Pinpoint the cell where the given text exists, returning its [x, y] midpoint coordinate. 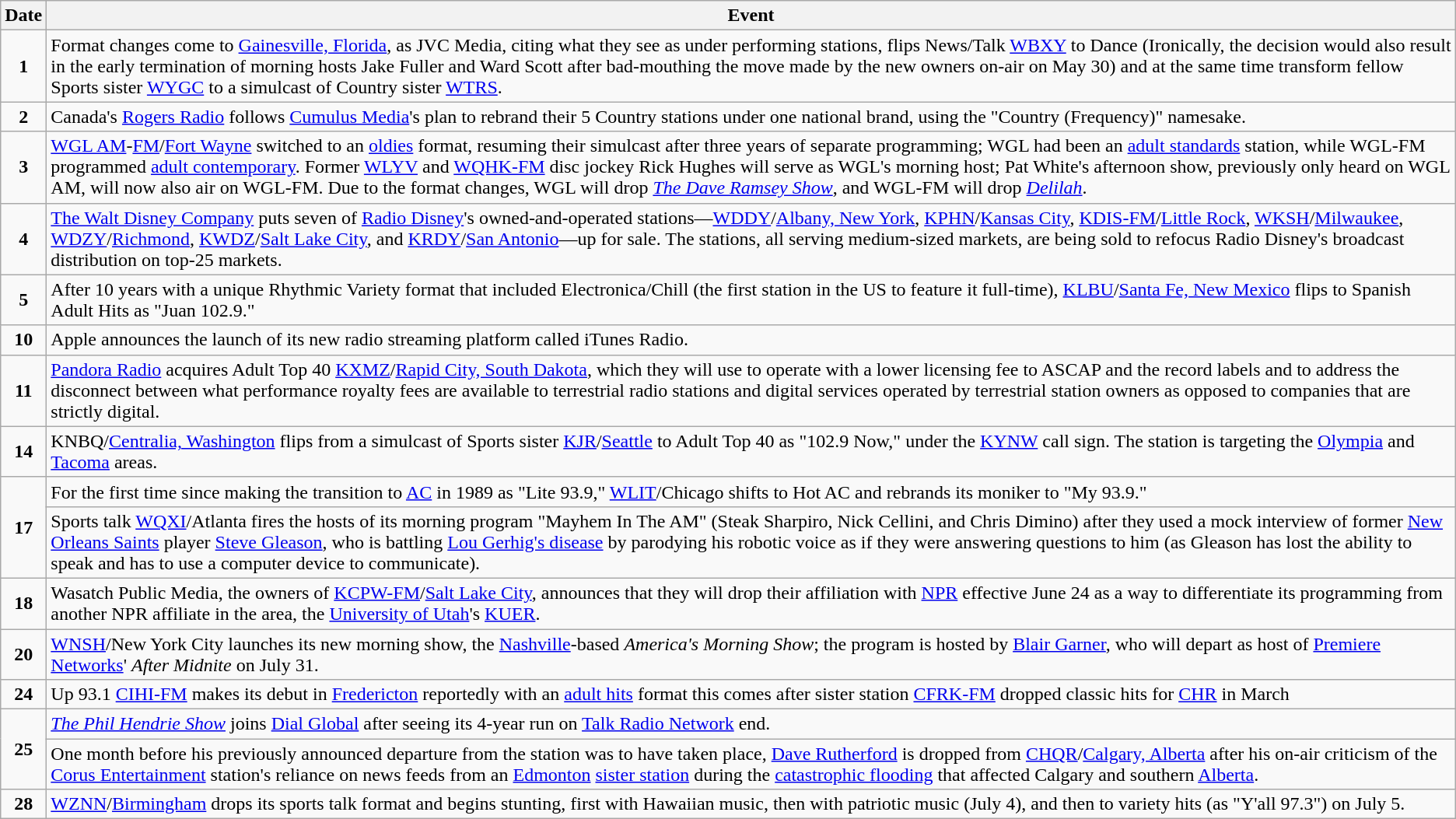
1 [23, 66]
2 [23, 117]
14 [23, 451]
25 [23, 750]
24 [23, 695]
Event [751, 16]
5 [23, 300]
10 [23, 340]
4 [23, 239]
Date [23, 16]
For the first time since making the transition to AC in 1989 as "Lite 93.9," WLIT/Chicago shifts to Hot AC and rebrands its moniker to "My 93.9." [751, 492]
Apple announces the launch of its new radio streaming platform called iTunes Radio. [751, 340]
11 [23, 390]
28 [23, 804]
3 [23, 167]
The Phil Hendrie Show joins Dial Global after seeing its 4-year run on Talk Radio Network end. [751, 724]
18 [23, 604]
17 [23, 527]
20 [23, 653]
